Detect which cell encompasses the target text, then output its [x, y] center coordinate. 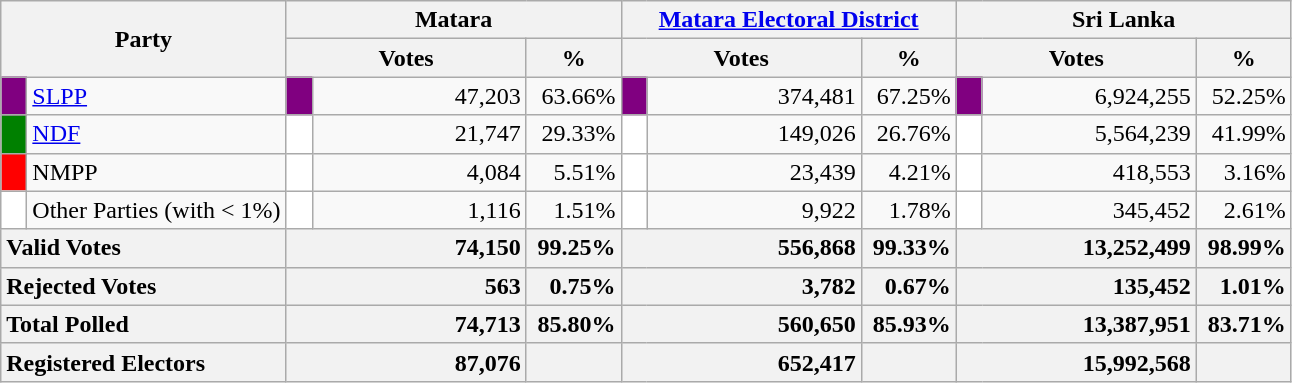
15,992,568 [1076, 362]
74,713 [406, 324]
1.78% [908, 210]
3,782 [741, 286]
1.01% [1244, 286]
3.16% [1244, 172]
Other Parties (with < 1%) [156, 210]
NDF [156, 134]
Rejected Votes [144, 286]
1.51% [574, 210]
4.21% [908, 172]
5.51% [574, 172]
135,452 [1076, 286]
47,203 [419, 96]
418,553 [1089, 172]
83.71% [1244, 324]
6,924,255 [1089, 96]
29.33% [574, 134]
2.61% [1244, 210]
Matara [454, 20]
99.25% [574, 248]
SLPP [156, 96]
26.76% [908, 134]
345,452 [1089, 210]
Sri Lanka [1124, 20]
98.99% [1244, 248]
13,387,951 [1076, 324]
Party [144, 39]
67.25% [908, 96]
Total Polled [144, 324]
23,439 [754, 172]
560,650 [741, 324]
74,150 [406, 248]
85.93% [908, 324]
13,252,499 [1076, 248]
0.67% [908, 286]
99.33% [908, 248]
563 [406, 286]
1,116 [419, 210]
4,084 [419, 172]
87,076 [406, 362]
652,417 [741, 362]
52.25% [1244, 96]
63.66% [574, 96]
41.99% [1244, 134]
21,747 [419, 134]
5,564,239 [1089, 134]
Registered Electors [144, 362]
Valid Votes [144, 248]
0.75% [574, 286]
Matara Electoral District [788, 20]
374,481 [754, 96]
149,026 [754, 134]
9,922 [754, 210]
556,868 [741, 248]
85.80% [574, 324]
NMPP [156, 172]
